Locate the cell with the specified text and output its [x, y] center coordinate. 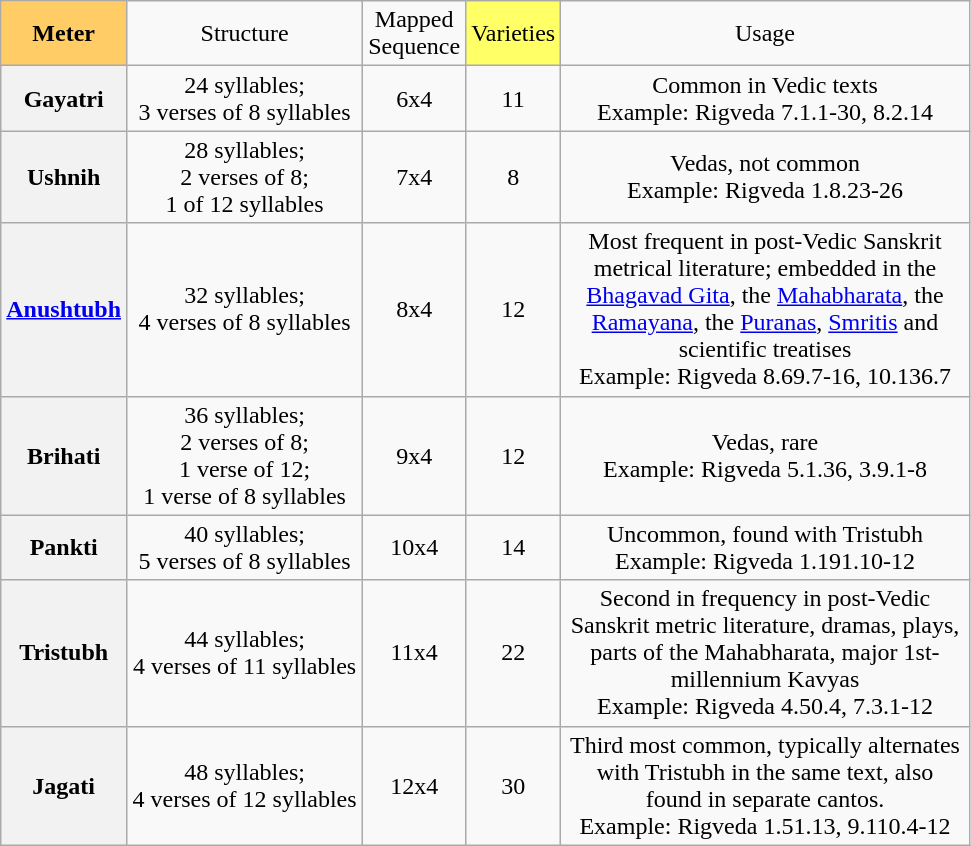
32 syllables;4 verses of 8 syllables [245, 310]
Third most common, typically alternates with Tristubh in the same text, also found in separate cantos.Example: Rigveda 1.51.13, 9.110.4-12 [766, 786]
Ushnih [64, 177]
11x4 [414, 653]
Tristubh [64, 653]
22 [514, 653]
Brihati [64, 456]
Pankti [64, 548]
Common in Vedic textsExample: Rigveda 7.1.1-30, 8.2.14 [766, 98]
7x4 [414, 177]
Vedas, rareExample: Rigveda 5.1.36, 3.9.1-8 [766, 456]
Meter [64, 34]
Uncommon, found with TristubhExample: Rigveda 1.191.10-12 [766, 548]
Gayatri [64, 98]
12x4 [414, 786]
9x4 [414, 456]
8 [514, 177]
10x4 [414, 548]
Usage [766, 34]
28 syllables;2 verses of 8;1 of 12 syllables [245, 177]
6x4 [414, 98]
8x4 [414, 310]
40 syllables;5 verses of 8 syllables [245, 548]
24 syllables;3 verses of 8 syllables [245, 98]
MappedSequence [414, 34]
Anushtubh [64, 310]
Jagati [64, 786]
14 [514, 548]
Varieties [514, 34]
11 [514, 98]
Structure [245, 34]
44 syllables;4 verses of 11 syllables [245, 653]
36 syllables;2 verses of 8;1 verse of 12;1 verse of 8 syllables [245, 456]
Vedas, not commonExample: Rigveda 1.8.23-26 [766, 177]
48 syllables;4 verses of 12 syllables [245, 786]
30 [514, 786]
